Identify which cell holds the provided text, then report its (X, Y) central coordinate. 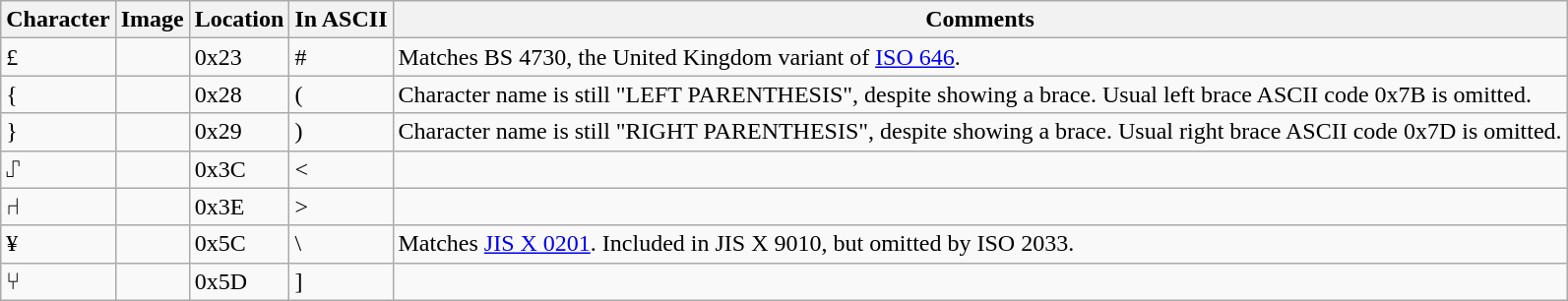
¥ (58, 244)
\ (341, 244)
Comments (980, 20)
] (341, 281)
Matches BS 4730, the United Kingdom variant of ISO 646. (980, 57)
⑀ (58, 169)
< (341, 169)
) (341, 132)
> (341, 207)
In ASCII (341, 20)
Location (239, 20)
⑁ (58, 207)
0x3E (239, 207)
} (58, 132)
0x29 (239, 132)
£ (58, 57)
{ (58, 94)
Image (152, 20)
0x3C (239, 169)
Character name is still "RIGHT PARENTHESIS", despite showing a brace. Usual right brace ASCII code 0x7D is omitted. (980, 132)
Character (58, 20)
0x28 (239, 94)
0x5C (239, 244)
⑂ (58, 281)
Matches JIS X 0201. Included in JIS X 9010, but omitted by ISO 2033. (980, 244)
# (341, 57)
Character name is still "LEFT PARENTHESIS", despite showing a brace. Usual left brace ASCII code 0x7B is omitted. (980, 94)
0x23 (239, 57)
( (341, 94)
0x5D (239, 281)
